Pinpoint the cell where the given text exists, returning its [X, Y] midpoint coordinate. 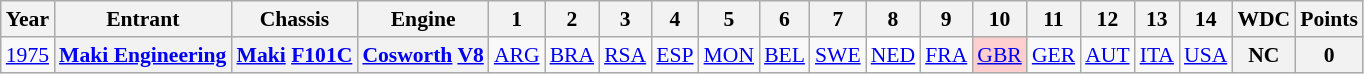
NC [1264, 55]
Year [28, 19]
GER [1054, 55]
Maki F101C [294, 55]
13 [1157, 19]
1975 [28, 55]
2 [572, 19]
7 [838, 19]
9 [946, 19]
10 [1000, 19]
6 [784, 19]
NED [893, 55]
FRA [946, 55]
Cosworth V8 [422, 55]
BEL [784, 55]
USA [1206, 55]
Engine [422, 19]
14 [1206, 19]
0 [1329, 55]
ARG [517, 55]
Points [1329, 19]
RSA [625, 55]
12 [1107, 19]
Entrant [142, 19]
WDC [1264, 19]
ITA [1157, 55]
GBR [1000, 55]
4 [674, 19]
8 [893, 19]
3 [625, 19]
1 [517, 19]
Maki Engineering [142, 55]
Chassis [294, 19]
MON [730, 55]
5 [730, 19]
11 [1054, 19]
AUT [1107, 55]
ESP [674, 55]
SWE [838, 55]
BRA [572, 55]
